Scan for the cell matching the given text and deliver its [X, Y] coordinate at center. 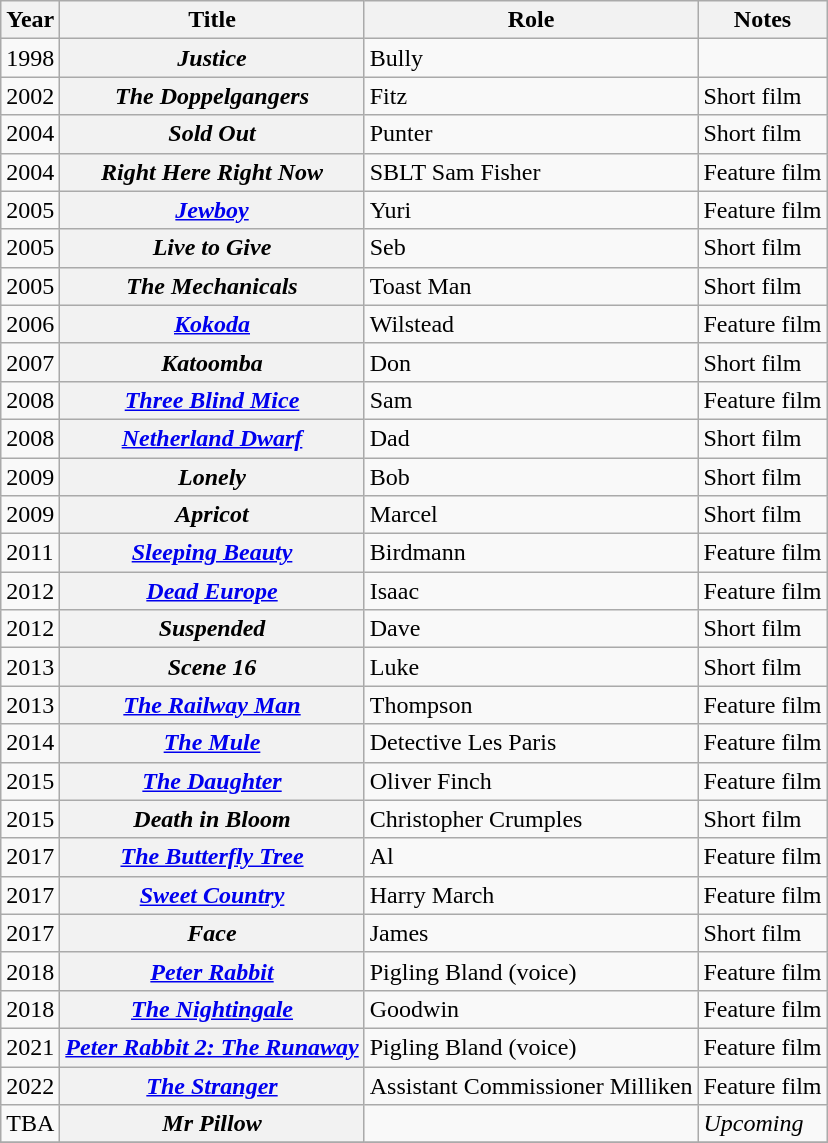
Harry March [531, 895]
Isaac [531, 591]
2006 [30, 324]
Title [212, 20]
2014 [30, 743]
2007 [30, 362]
Sam [531, 400]
Justice [212, 58]
Upcoming [762, 1124]
Birdmann [531, 553]
Kokoda [212, 324]
Year [30, 20]
Three Blind Mice [212, 400]
Jewboy [212, 210]
Yuri [531, 210]
The Nightingale [212, 1009]
The Railway Man [212, 705]
Bully [531, 58]
The Butterfly Tree [212, 857]
Face [212, 933]
The Stranger [212, 1085]
Netherland Dwarf [212, 438]
The Mule [212, 743]
Peter Rabbit [212, 971]
Al [531, 857]
2011 [30, 553]
Sold Out [212, 134]
SBLT Sam Fisher [531, 172]
1998 [30, 58]
Assistant Commissioner Milliken [531, 1085]
Live to Give [212, 248]
Dad [531, 438]
Sleeping Beauty [212, 553]
Wilstead [531, 324]
Goodwin [531, 1009]
Detective Les Paris [531, 743]
Death in Bloom [212, 819]
Thompson [531, 705]
James [531, 933]
Notes [762, 20]
Mr Pillow [212, 1124]
Katoomba [212, 362]
Right Here Right Now [212, 172]
2022 [30, 1085]
Peter Rabbit 2: The Runaway [212, 1047]
Luke [531, 667]
Marcel [531, 515]
Fitz [531, 96]
Punter [531, 134]
Don [531, 362]
Dead Europe [212, 591]
Dave [531, 629]
Christopher Crumples [531, 819]
2021 [30, 1047]
The Mechanicals [212, 286]
Sweet Country [212, 895]
The Doppelgangers [212, 96]
The Daughter [212, 781]
Role [531, 20]
TBA [30, 1124]
Apricot [212, 515]
Lonely [212, 477]
Seb [531, 248]
Oliver Finch [531, 781]
Toast Man [531, 286]
Scene 16 [212, 667]
2002 [30, 96]
Suspended [212, 629]
Bob [531, 477]
